Capture the cell that displays the provided text and extract its (x, y) central coordinate. 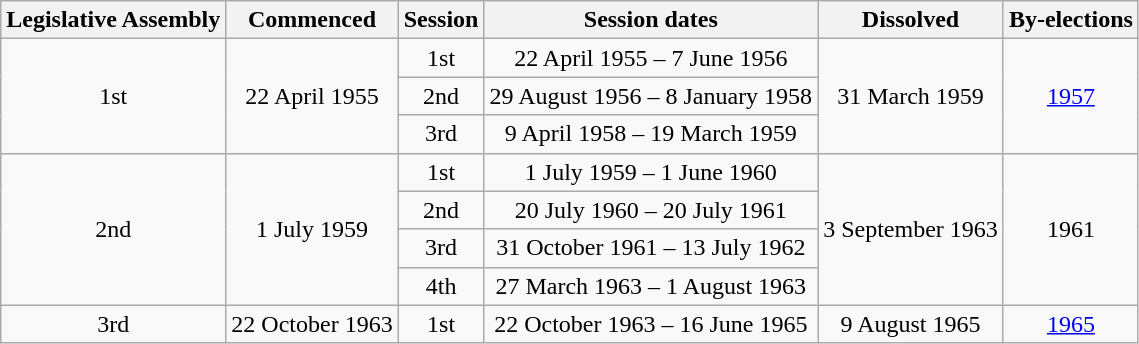
22 October 1963 (312, 324)
9 April 1958 – 19 March 1959 (651, 134)
3 September 1963 (911, 229)
9 August 1965 (911, 324)
Commenced (312, 20)
20 July 1960 – 20 July 1961 (651, 210)
1 July 1959 – 1 June 1960 (651, 172)
1957 (1070, 96)
1 July 1959 (312, 229)
22 April 1955 – 7 June 1956 (651, 58)
By-elections (1070, 20)
Legislative Assembly (114, 20)
Dissolved (911, 20)
1965 (1070, 324)
Session dates (651, 20)
Session (441, 20)
31 March 1959 (911, 96)
4th (441, 286)
22 April 1955 (312, 96)
29 August 1956 – 8 January 1958 (651, 96)
27 March 1963 – 1 August 1963 (651, 286)
22 October 1963 – 16 June 1965 (651, 324)
31 October 1961 – 13 July 1962 (651, 248)
1961 (1070, 229)
